Pinpoint the cell where the given text exists, returning its [x, y] midpoint coordinate. 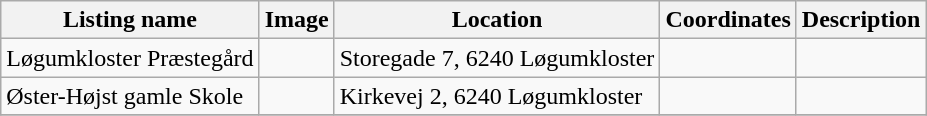
Øster-Højst gamle Skole [130, 96]
Storegade 7, 6240 Løgumkloster [497, 58]
Kirkevej 2, 6240 Løgumkloster [497, 96]
Coordinates [728, 20]
Løgumkloster Præstegård [130, 58]
Description [861, 20]
Location [497, 20]
Listing name [130, 20]
Image [296, 20]
